Find where the given text appears and provide that cell's center as [X, Y] coordinate. 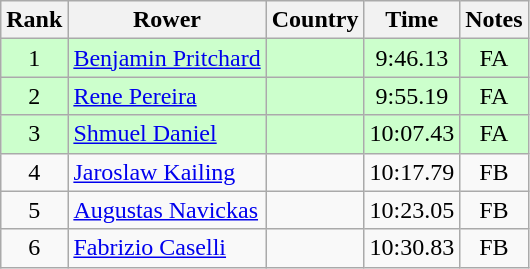
10:07.43 [412, 134]
Rene Pereira [167, 96]
Country [315, 20]
Rower [167, 20]
5 [34, 210]
Fabrizio Caselli [167, 248]
2 [34, 96]
6 [34, 248]
10:17.79 [412, 172]
Rank [34, 20]
10:30.83 [412, 248]
9:46.13 [412, 58]
Time [412, 20]
Augustas Navickas [167, 210]
Shmuel Daniel [167, 134]
10:23.05 [412, 210]
3 [34, 134]
9:55.19 [412, 96]
Jaroslaw Kailing [167, 172]
1 [34, 58]
4 [34, 172]
Benjamin Pritchard [167, 58]
Notes [494, 20]
